Pinpoint the cell where the given text exists, returning its [x, y] midpoint coordinate. 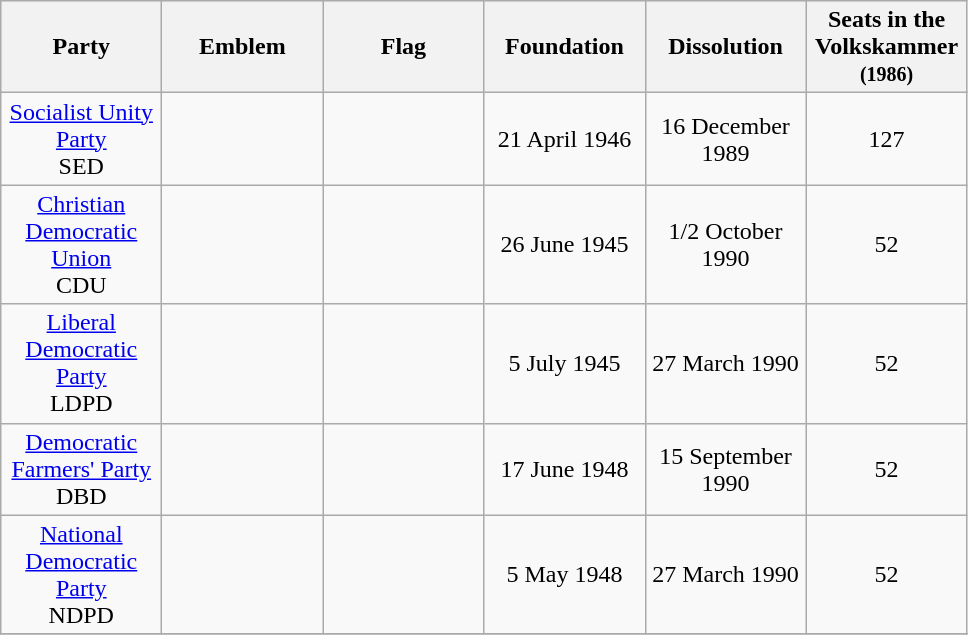
5 May 1948 [564, 574]
Party [82, 47]
16 December 1989 [726, 139]
1/2 October 1990 [726, 244]
Liberal Democratic PartyLDPD [82, 364]
21 April 1946 [564, 139]
Democratic Farmers' PartyDBD [82, 469]
26 June 1945 [564, 244]
127 [886, 139]
17 June 1948 [564, 469]
Christian Democratic UnionCDU [82, 244]
Seats in the Volkskammer (1986) [886, 47]
Socialist Unity PartySED [82, 139]
Emblem [242, 47]
5 July 1945 [564, 364]
National Democratic PartyNDPD [82, 574]
Flag [404, 47]
Dissolution [726, 47]
Foundation [564, 47]
15 September 1990 [726, 469]
